Output the [x, y] coordinate of the center of the cell containing the given text.  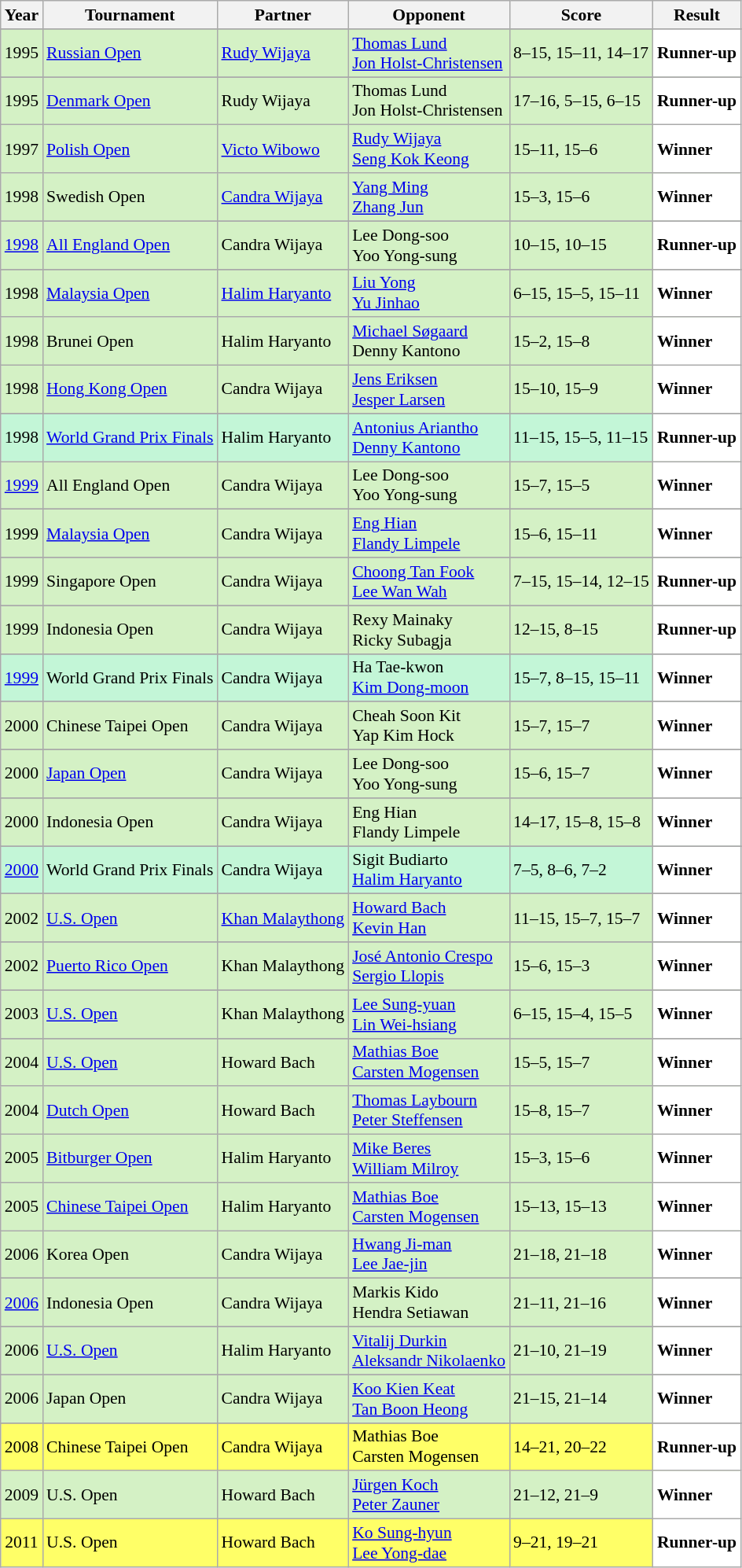
Rexy Mainaky Ricky Subagja [429, 629]
Tournament [130, 15]
Vitalij Durkin Aleksandr Nikolaenko [429, 1351]
Antonius Ariantho Denny Kantono [429, 437]
Partner [283, 15]
Denmark Open [130, 101]
7–5, 8–6, 7–2 [582, 870]
10–15, 10–15 [582, 245]
6–15, 15–5, 15–11 [582, 293]
2009 [22, 1496]
14–17, 15–8, 15–8 [582, 823]
21–18, 21–18 [582, 1255]
Koo Kien Keat Tan Boon Heong [429, 1398]
Thomas Laybourn Peter Steffensen [429, 1110]
21–15, 21–14 [582, 1398]
Year [22, 15]
Rudy Wijaya Seng Kok Keong [429, 149]
Korea Open [130, 1255]
Bitburger Open [130, 1159]
Puerto Rico Open [130, 966]
Result [696, 15]
Swedish Open [130, 197]
15–2, 15–8 [582, 341]
2008 [22, 1447]
7–15, 15–14, 12–15 [582, 582]
15–11, 15–6 [582, 149]
12–15, 8–15 [582, 629]
15–7, 15–5 [582, 486]
Markis Kido Hendra Setiawan [429, 1302]
Ha Tae-kwon Kim Dong-moon [429, 678]
Choong Tan Fook Lee Wan Wah [429, 582]
Mike Beres William Milroy [429, 1159]
Sigit Budiarto Halim Haryanto [429, 870]
Russian Open [130, 53]
1997 [22, 149]
Michael Søgaard Denny Kantono [429, 341]
Jens Eriksen Jesper Larsen [429, 390]
Lee Sung-yuan Lin Wei-hsiang [429, 1014]
José Antonio Crespo Sergio Llopis [429, 966]
Brunei Open [130, 341]
15–7, 8–15, 15–11 [582, 678]
8–15, 15–11, 14–17 [582, 53]
Victo Wibowo [283, 149]
15–10, 15–9 [582, 390]
15–6, 15–3 [582, 966]
Singapore Open [130, 582]
Liu Yong Yu Jinhao [429, 293]
21–10, 21–19 [582, 1351]
11–15, 15–7, 15–7 [582, 918]
Dutch Open [130, 1110]
15–13, 15–13 [582, 1206]
9–21, 19–21 [582, 1543]
Cheah Soon Kit Yap Kim Hock [429, 727]
Polish Open [130, 149]
15–8, 15–7 [582, 1110]
17–16, 5–15, 6–15 [582, 101]
15–7, 15–7 [582, 727]
Ko Sung-hyun Lee Yong-dae [429, 1543]
11–15, 15–5, 11–15 [582, 437]
Yang Ming Zhang Jun [429, 197]
15–6, 15–11 [582, 533]
Howard Bach Kevin Han [429, 918]
Opponent [429, 15]
14–21, 20–22 [582, 1447]
21–12, 21–9 [582, 1496]
Score [582, 15]
15–6, 15–7 [582, 774]
2011 [22, 1543]
Jürgen Koch Peter Zauner [429, 1496]
2003 [22, 1014]
15–5, 15–7 [582, 1062]
21–11, 21–16 [582, 1302]
6–15, 15–4, 15–5 [582, 1014]
Hong Kong Open [130, 390]
Hwang Ji-man Lee Jae-jin [429, 1255]
